Find where the given text appears and provide that cell's center as (X, Y) coordinate. 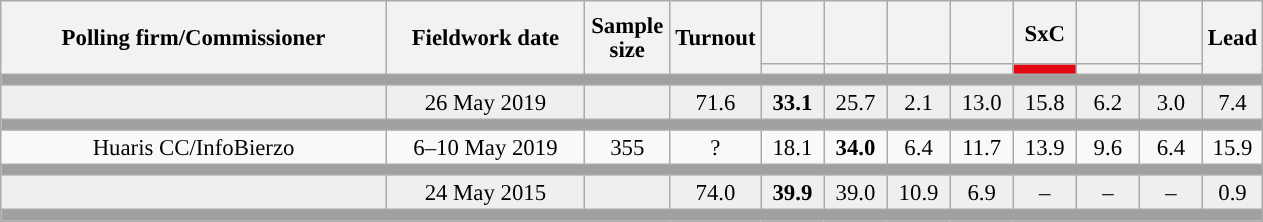
34.0 (856, 148)
3.0 (1170, 102)
10.9 (918, 194)
11.7 (982, 148)
18.1 (792, 148)
7.4 (1232, 102)
13.9 (1044, 148)
Lead (1232, 38)
SxC (1044, 32)
Turnout (716, 38)
0.9 (1232, 194)
2.1 (918, 102)
6–10 May 2019 (485, 148)
6.2 (1108, 102)
9.6 (1108, 148)
Polling firm/Commissioner (194, 38)
Fieldwork date (485, 38)
6.9 (982, 194)
15.9 (1232, 148)
26 May 2019 (485, 102)
355 (627, 148)
71.6 (716, 102)
33.1 (792, 102)
39.0 (856, 194)
39.9 (792, 194)
? (716, 148)
Huaris CC/InfoBierzo (194, 148)
15.8 (1044, 102)
74.0 (716, 194)
Sample size (627, 38)
25.7 (856, 102)
24 May 2015 (485, 194)
13.0 (982, 102)
